Identify which cell holds the provided text, then report its [x, y] central coordinate. 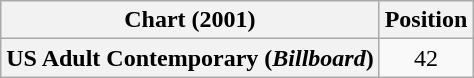
Chart (2001) [190, 20]
Position [426, 20]
US Adult Contemporary (Billboard) [190, 58]
42 [426, 58]
